From the cell containing the given text, extract its center point as [x, y] coordinate. 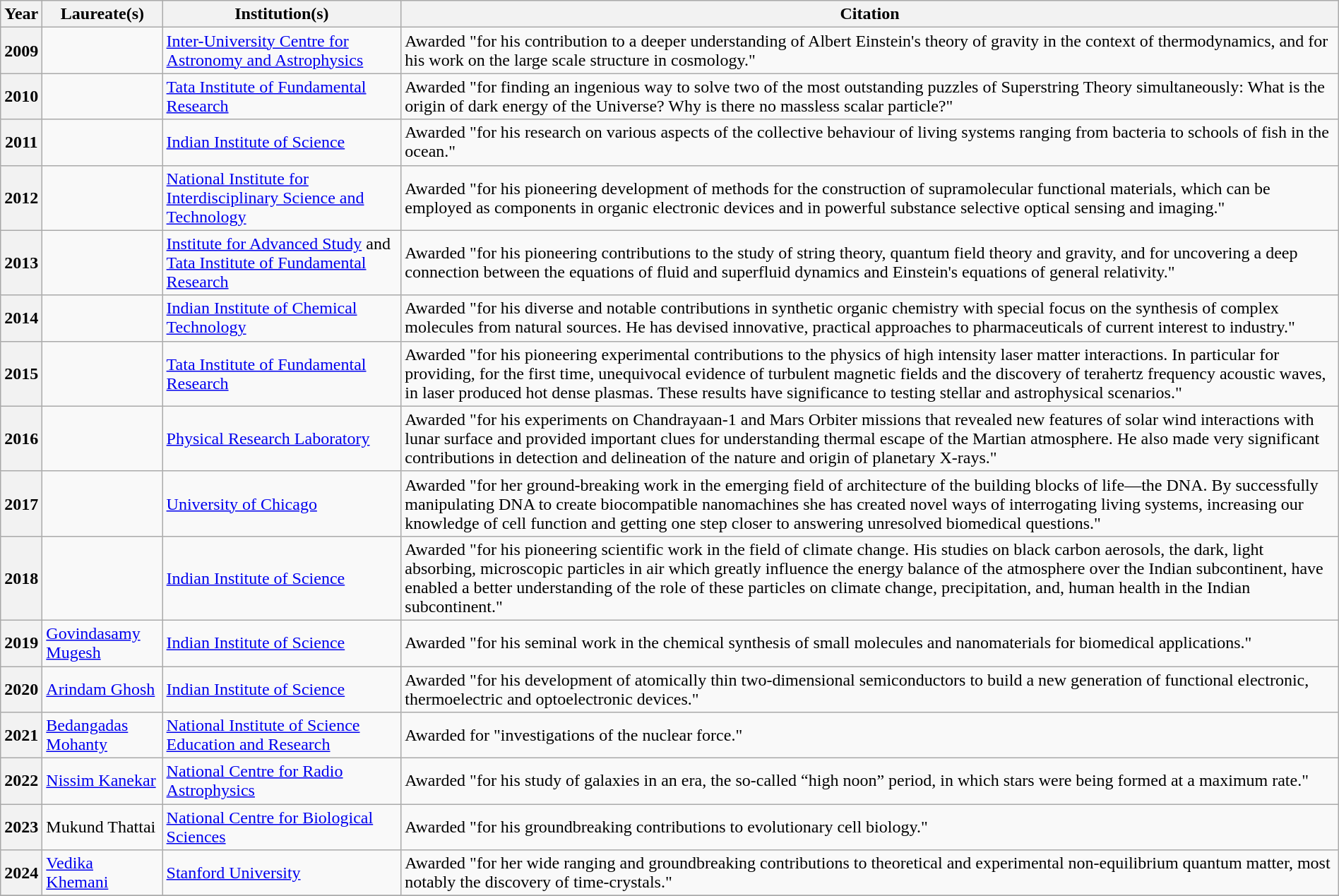
2018 [21, 578]
2021 [21, 736]
2024 [21, 873]
2022 [21, 781]
Citation [870, 14]
Vedika Khemani [102, 873]
National Centre for Radio Astrophysics [282, 781]
Awarded "for his study of galaxies in an era, the so-called “high noon” period, in which stars were being formed at a maximum rate." [870, 781]
Awarded for "investigations of the nuclear force." [870, 736]
Awarded "for his groundbreaking contributions to evolutionary cell biology." [870, 828]
University of Chicago [282, 503]
Bedangadas Mohanty [102, 736]
Year [21, 14]
National Institute for Interdisciplinary Science and Technology [282, 198]
Inter-University Centre for Astronomy and Astrophysics [282, 51]
Nissim Kanekar [102, 781]
2023 [21, 828]
Awarded "for his research on various aspects of the collective behaviour of living systems ranging from bacteria to schools of fish in the ocean." [870, 143]
Institution(s) [282, 14]
2010 [21, 96]
2014 [21, 318]
Awarded "for his seminal work in the chemical synthesis of small molecules and nanomaterials for biomedical applications." [870, 643]
2012 [21, 198]
Indian Institute of Chemical Technology [282, 318]
Institute for Advanced Study and Tata Institute of Fundamental Research [282, 263]
2020 [21, 689]
Laureate(s) [102, 14]
National Institute of Science Education and Research [282, 736]
2017 [21, 503]
2015 [21, 374]
Stanford University [282, 873]
2016 [21, 438]
Mukund Thattai [102, 828]
2011 [21, 143]
National Centre for Biological Sciences [282, 828]
Arindam Ghosh [102, 689]
2019 [21, 643]
2009 [21, 51]
Physical Research Laboratory [282, 438]
2013 [21, 263]
Govindasamy Mugesh [102, 643]
